For the text-containing cell, return its midpoint in [X, Y] coordinate format. 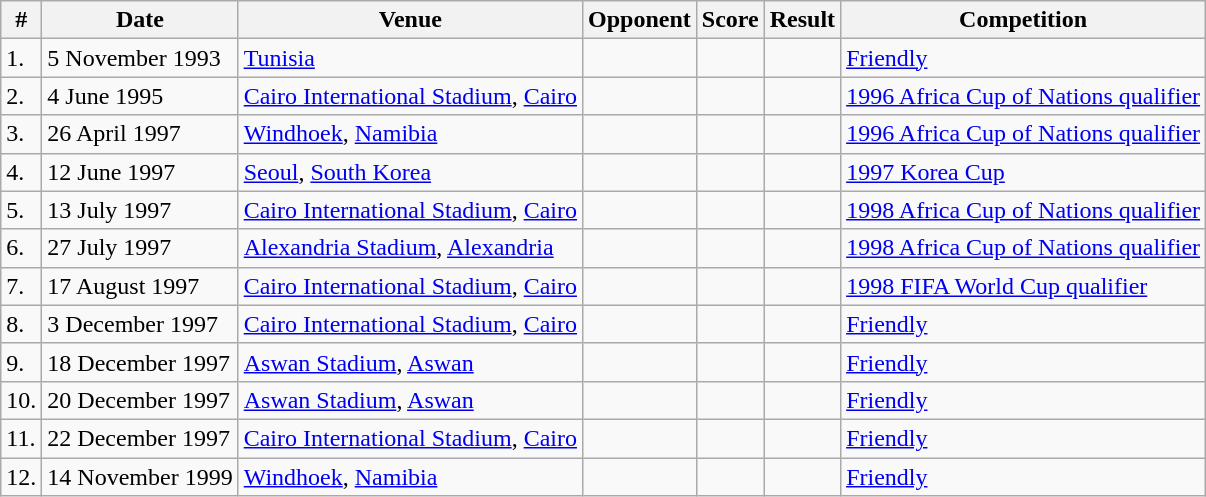
2. [22, 96]
22 December 1997 [140, 438]
12. [22, 477]
Seoul, South Korea [410, 172]
1997 Korea Cup [1024, 172]
18 December 1997 [140, 362]
3. [22, 134]
Score [730, 20]
8. [22, 324]
5 November 1993 [140, 58]
3 December 1997 [140, 324]
# [22, 20]
7. [22, 286]
4. [22, 172]
Tunisia [410, 58]
Venue [410, 20]
17 August 1997 [140, 286]
13 July 1997 [140, 210]
12 June 1997 [140, 172]
9. [22, 362]
20 December 1997 [140, 400]
11. [22, 438]
1. [22, 58]
14 November 1999 [140, 477]
Opponent [639, 20]
Alexandria Stadium, Alexandria [410, 248]
4 June 1995 [140, 96]
26 April 1997 [140, 134]
5. [22, 210]
Result [802, 20]
27 July 1997 [140, 248]
6. [22, 248]
Date [140, 20]
Competition [1024, 20]
10. [22, 400]
1998 FIFA World Cup qualifier [1024, 286]
